Find where the given text appears and provide that cell's center as [x, y] coordinate. 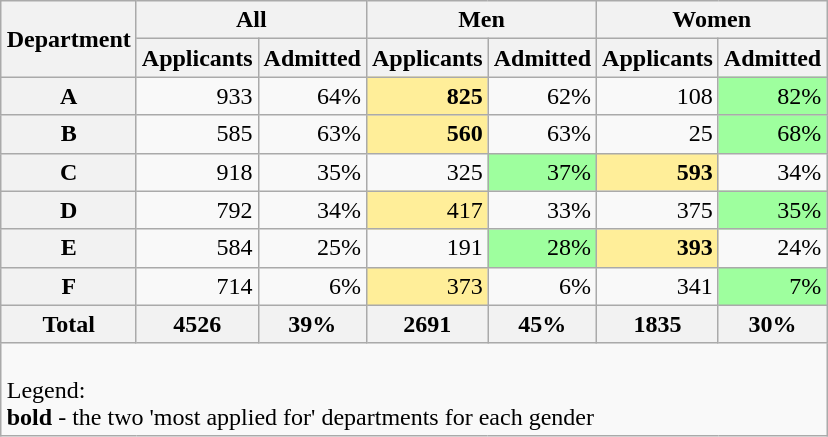
C [68, 172]
30% [772, 324]
4526 [197, 324]
Total [68, 324]
62% [542, 96]
24% [772, 248]
D [68, 210]
373 [427, 286]
191 [427, 248]
1835 [658, 324]
A [68, 96]
393 [658, 248]
39% [312, 324]
Men [481, 20]
825 [427, 96]
Women [712, 20]
375 [658, 210]
584 [197, 248]
68% [772, 134]
918 [197, 172]
45% [542, 324]
341 [658, 286]
All [251, 20]
37% [542, 172]
E [68, 248]
108 [658, 96]
560 [427, 134]
593 [658, 172]
714 [197, 286]
82% [772, 96]
Legend: bold - the two 'most applied for' departments for each gender [414, 389]
2691 [427, 324]
25% [312, 248]
B [68, 134]
F [68, 286]
28% [542, 248]
933 [197, 96]
325 [427, 172]
585 [197, 134]
25 [658, 134]
792 [197, 210]
64% [312, 96]
Department [68, 39]
7% [772, 286]
33% [542, 210]
417 [427, 210]
